Determine the [x, y] coordinate at the center of the cell enclosing the given text.  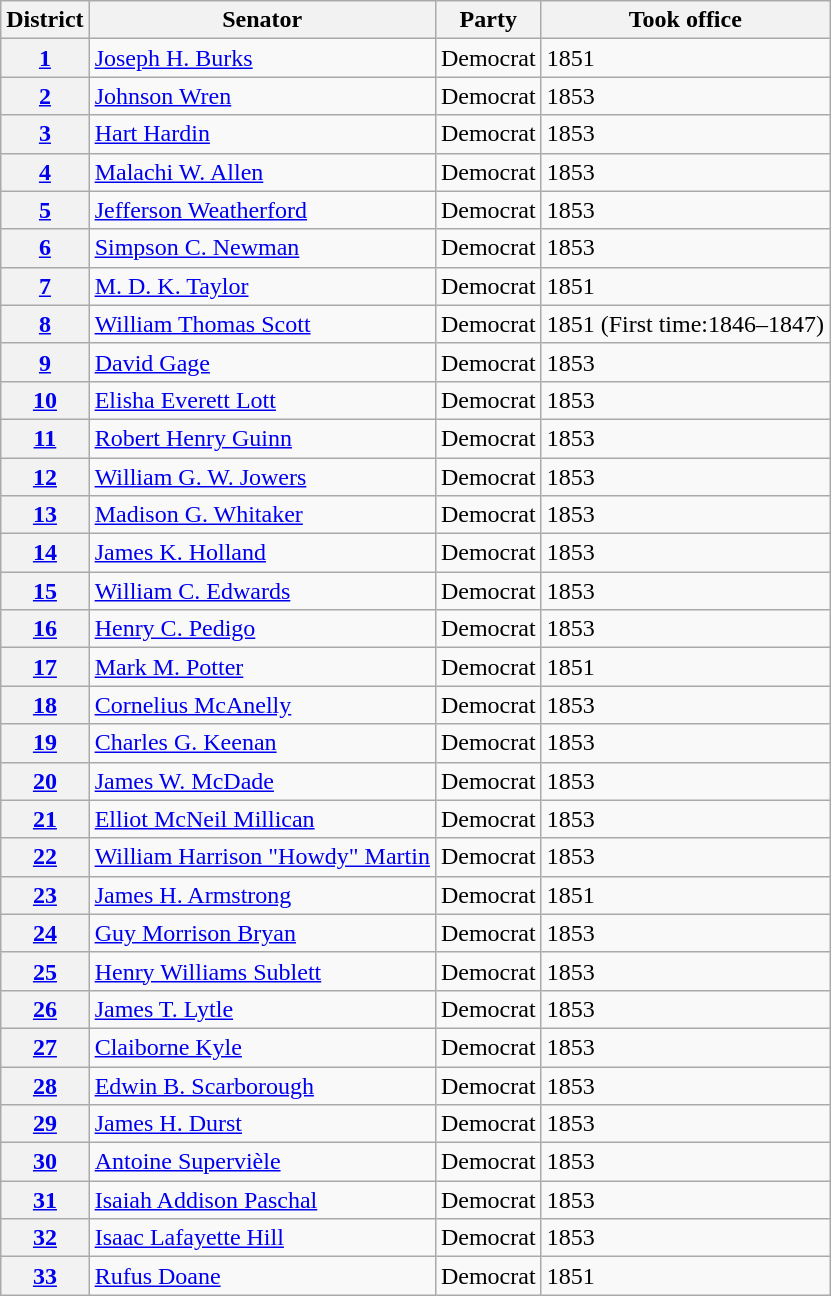
12 [45, 477]
William Thomas Scott [262, 324]
Madison G. Whitaker [262, 515]
33 [45, 1276]
Guy Morrison Bryan [262, 933]
15 [45, 591]
1851 (First time:1846–1847) [685, 324]
29 [45, 1124]
2 [45, 96]
Joseph H. Burks [262, 58]
Isaiah Addison Paschal [262, 1200]
Malachi W. Allen [262, 172]
Jefferson Weatherford [262, 210]
Edwin B. Scarborough [262, 1085]
M. D. K. Taylor [262, 286]
26 [45, 1009]
1 [45, 58]
25 [45, 971]
Senator [262, 20]
Rufus Doane [262, 1276]
18 [45, 705]
James W. McDade [262, 781]
Hart Hardin [262, 134]
22 [45, 857]
4 [45, 172]
21 [45, 819]
Mark M. Potter [262, 667]
Robert Henry Guinn [262, 438]
28 [45, 1085]
William G. W. Jowers [262, 477]
James K. Holland [262, 553]
5 [45, 210]
Isaac Lafayette Hill [262, 1238]
Johnson Wren [262, 96]
3 [45, 134]
9 [45, 362]
Claiborne Kyle [262, 1047]
30 [45, 1162]
Henry Williams Sublett [262, 971]
Party [488, 20]
Simpson C. Newman [262, 248]
16 [45, 629]
27 [45, 1047]
District [45, 20]
11 [45, 438]
Elliot McNeil Millican [262, 819]
William C. Edwards [262, 591]
31 [45, 1200]
24 [45, 933]
8 [45, 324]
James H. Durst [262, 1124]
19 [45, 743]
6 [45, 248]
Antoine Supervièle [262, 1162]
Henry C. Pedigo [262, 629]
Charles G. Keenan [262, 743]
17 [45, 667]
10 [45, 400]
14 [45, 553]
David Gage [262, 362]
James H. Armstrong [262, 895]
Elisha Everett Lott [262, 400]
20 [45, 781]
13 [45, 515]
William Harrison "Howdy" Martin [262, 857]
Took office [685, 20]
James T. Lytle [262, 1009]
7 [45, 286]
32 [45, 1238]
23 [45, 895]
Cornelius McAnelly [262, 705]
